Find where the given text appears and provide that cell's center as [X, Y] coordinate. 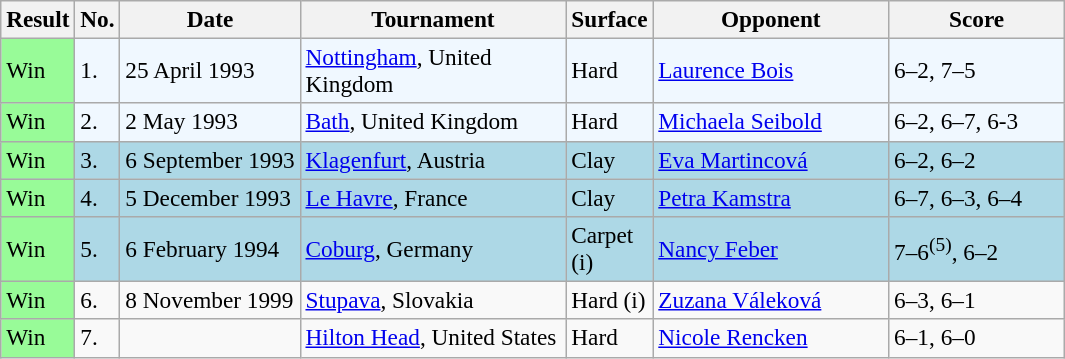
2 May 1993 [210, 122]
Zuzana Váleková [771, 300]
2. [98, 122]
6–2, 7–5 [977, 70]
Tournament [433, 19]
4. [98, 197]
Result [38, 19]
Nottingham, United Kingdom [433, 70]
Bath, United Kingdom [433, 122]
6–1, 6–0 [977, 338]
Hard (i) [610, 300]
Nancy Feber [771, 248]
6. [98, 300]
3. [98, 160]
6 February 1994 [210, 248]
Stupava, Slovakia [433, 300]
Surface [610, 19]
No. [98, 19]
5 December 1993 [210, 197]
Klagenfurt, Austria [433, 160]
6–3, 6–1 [977, 300]
7–6(5), 6–2 [977, 248]
Nicole Rencken [771, 338]
Date [210, 19]
Eva Martincová [771, 160]
Coburg, Germany [433, 248]
Petra Kamstra [771, 197]
6 September 1993 [210, 160]
25 April 1993 [210, 70]
Le Havre, France [433, 197]
Hilton Head, United States [433, 338]
1. [98, 70]
Carpet (i) [610, 248]
6–2, 6–2 [977, 160]
5. [98, 248]
6–7, 6–3, 6–4 [977, 197]
8 November 1999 [210, 300]
Score [977, 19]
6–2, 6–7, 6-3 [977, 122]
Opponent [771, 19]
Laurence Bois [771, 70]
Michaela Seibold [771, 122]
7. [98, 338]
